Provide the [X, Y] coordinate of the cell's center where the given text is located.  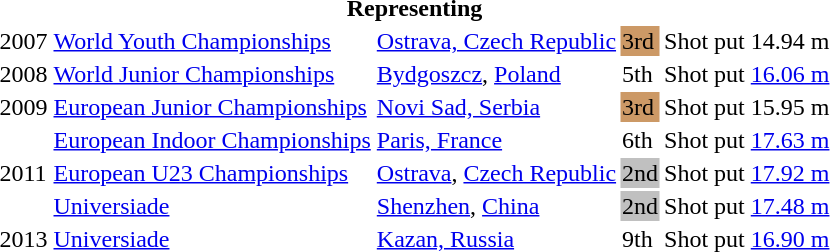
World Youth Championships [212, 41]
European Junior Championships [212, 107]
Novi Sad, Serbia [496, 107]
European U23 Championships [212, 173]
Bydgoszcz, Poland [496, 74]
European Indoor Championships [212, 140]
Universiade [212, 206]
Shenzhen, China [496, 206]
Paris, France [496, 140]
5th [640, 74]
6th [640, 140]
World Junior Championships [212, 74]
